Identify which cell holds the provided text, then report its [X, Y] central coordinate. 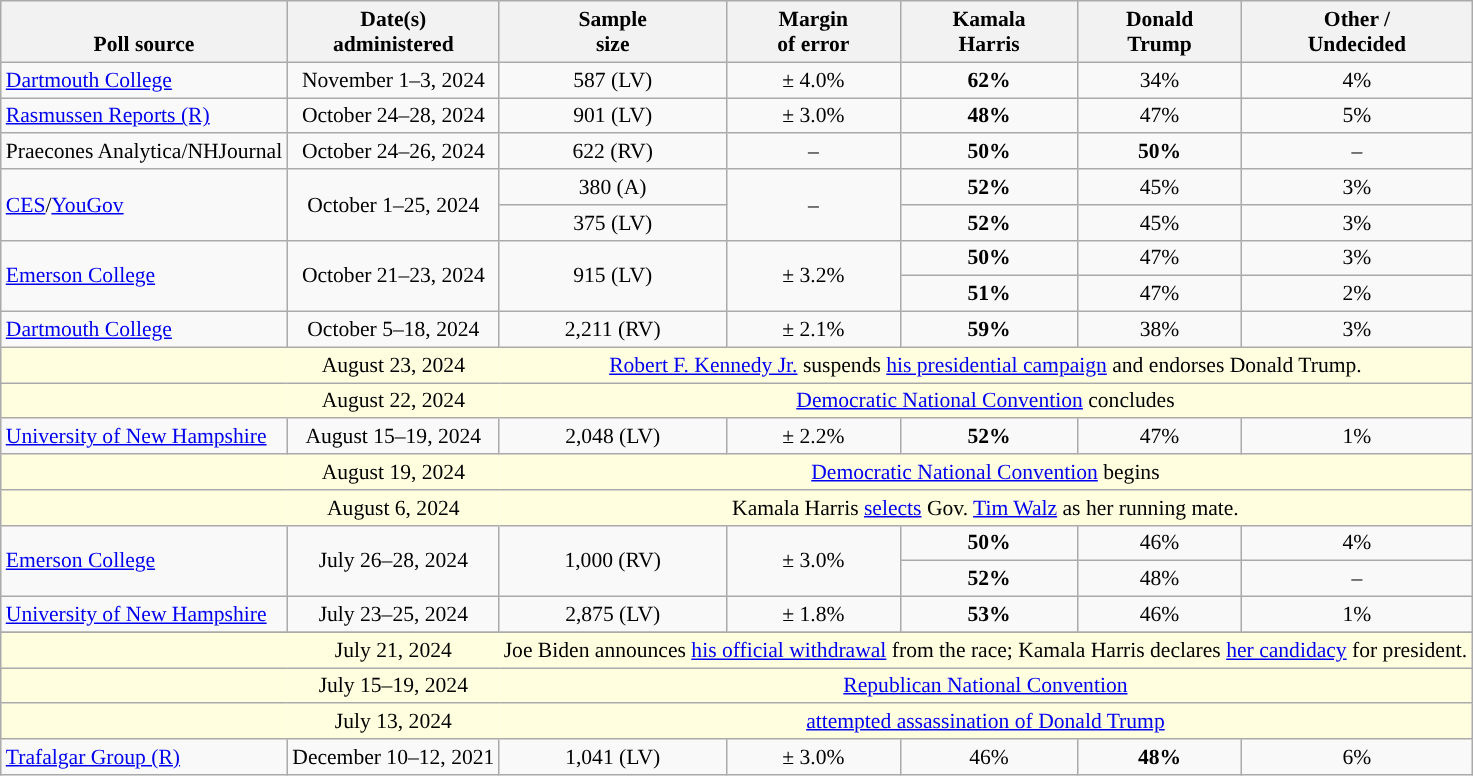
± 2.1% [814, 330]
Date(s)administered [393, 32]
38% [1159, 330]
51% [990, 294]
1,000 (RV) [612, 560]
587 (LV) [612, 80]
DonaldTrump [1159, 32]
November 1–3, 2024 [393, 80]
Marginof error [814, 32]
August 6, 2024 [393, 508]
34% [1159, 80]
attempted assassination of Donald Trump [986, 722]
August 23, 2024 [393, 365]
October 24–26, 2024 [393, 152]
August 19, 2024 [393, 472]
2,211 (RV) [612, 330]
2,048 (LV) [612, 437]
2,875 (LV) [612, 615]
July 15–19, 2024 [393, 686]
Robert F. Kennedy Jr. suspends his presidential campaign and endorses Donald Trump. [986, 365]
August 15–19, 2024 [393, 437]
Joe Biden announces his official withdrawal from the race; Kamala Harris declares her candidacy for president. [986, 650]
380 (A) [612, 187]
Democratic National Convention concludes [986, 401]
Praecones Analytica/NHJournal [144, 152]
Trafalgar Group (R) [144, 757]
Kamala Harris selects Gov. Tim Walz as her running mate. [986, 508]
1,041 (LV) [612, 757]
375 (LV) [612, 223]
5% [1358, 116]
October 24–28, 2024 [393, 116]
Rasmussen Reports (R) [144, 116]
59% [990, 330]
901 (LV) [612, 116]
July 13, 2024 [393, 722]
Other /Undecided [1358, 32]
6% [1358, 757]
± 3.2% [814, 276]
± 2.2% [814, 437]
53% [990, 615]
Samplesize [612, 32]
October 1–25, 2024 [393, 204]
KamalaHarris [990, 32]
915 (LV) [612, 276]
622 (RV) [612, 152]
August 22, 2024 [393, 401]
CES/YouGov [144, 204]
July 21, 2024 [393, 650]
62% [990, 80]
± 4.0% [814, 80]
July 26–28, 2024 [393, 560]
2% [1358, 294]
December 10–12, 2021 [393, 757]
Poll source [144, 32]
± 1.8% [814, 615]
October 21–23, 2024 [393, 276]
Republican National Convention [986, 686]
Democratic National Convention begins [986, 472]
October 5–18, 2024 [393, 330]
July 23–25, 2024 [393, 615]
